Extract the (X, Y) coordinate from the center of the cell holding the provided text.  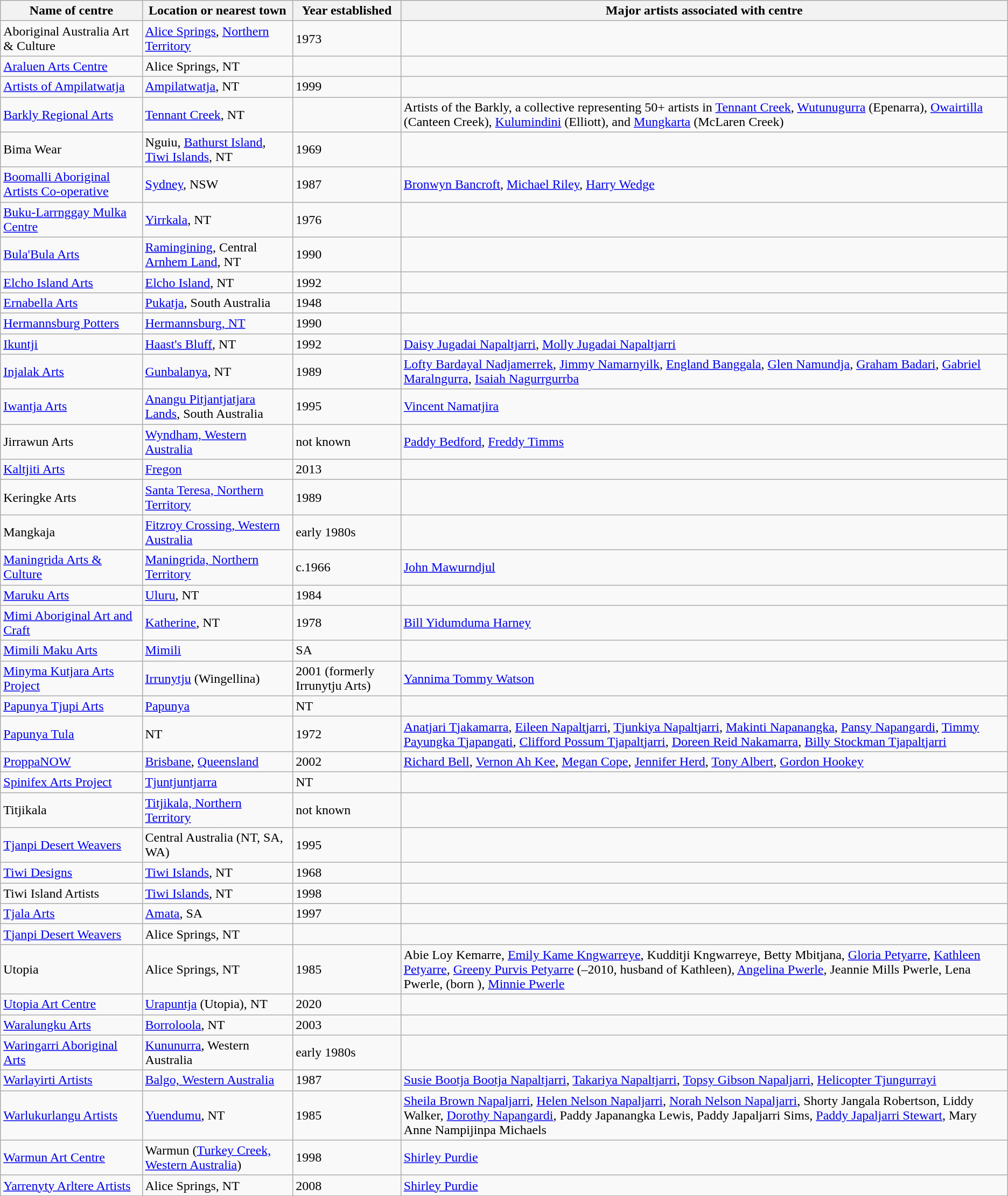
1972 (347, 733)
Yirrkala, NT (218, 220)
Katherine, NT (218, 623)
Alice Springs, Northern Territory (218, 39)
Papunya Tjupi Arts (71, 706)
Yuendumu, NT (218, 1115)
Tiwi Designs (71, 873)
Bula'Bula Arts (71, 254)
Utopia Art Centre (71, 1004)
Titjikala (71, 810)
Warmun Art Centre (71, 1158)
Injalak Arts (71, 372)
Year established (347, 11)
Borroloola, NT (218, 1025)
Fitzroy Crossing, Western Australia (218, 532)
Pukatja, South Australia (218, 303)
Uluru, NT (218, 595)
Balgo, Western Australia (218, 1080)
Ramingining, Central Arnhem Land, NT (218, 254)
Anangu Pitjantjatjara Lands, South Australia (218, 407)
c.1966 (347, 568)
John Mawurndjul (704, 568)
Maningrida, Northern Territory (218, 568)
Richard Bell, Vernon Ah Kee, Megan Cope, Jennifer Herd, Tony Albert, Gordon Hookey (704, 761)
2002 (347, 761)
1969 (347, 150)
Wyndham, Western Australia (218, 442)
Maningrida Arts & Culture (71, 568)
Bima Wear (71, 150)
Brisbane, Queensland (218, 761)
Hermannsburg, NT (218, 323)
Yarrenyty Arltere Artists (71, 1185)
Waringarri Aboriginal Arts (71, 1052)
Tjuntjuntjarra (218, 782)
Hermannsburg Potters (71, 323)
Ikuntji (71, 344)
1976 (347, 220)
Papunya (218, 706)
Haast's Bluff, NT (218, 344)
Elcho Island Arts (71, 282)
2020 (347, 1004)
Name of centre (71, 11)
Bill Yidumduma Harney (704, 623)
Tiwi Island Artists (71, 893)
Tjala Arts (71, 914)
2013 (347, 470)
Central Australia (NT, SA, WA) (218, 845)
Keringke Arts (71, 498)
Yannima Tommy Watson (704, 679)
Buku-Larrnggay Mulka Centre (71, 220)
Urapuntja (Utopia), NT (218, 1004)
Kaltjiti Arts (71, 470)
Paddy Bedford, Freddy Timms (704, 442)
Mangkaja (71, 532)
Mimili Maku Arts (71, 651)
2008 (347, 1185)
Iwantja Arts (71, 407)
Sydney, NSW (218, 184)
Mimili (218, 651)
Nguiu, Bathurst Island, Tiwi Islands, NT (218, 150)
Jirrawun Arts (71, 442)
Boomalli Aboriginal Artists Co-operative (71, 184)
Warmun (Turkey Creek, Western Australia) (218, 1158)
1999 (347, 87)
Aboriginal Australia Art & Culture (71, 39)
2001 (formerly Irrunytju Arts) (347, 679)
Spinifex Arts Project (71, 782)
Santa Teresa, Northern Territory (218, 498)
Irrunytju (Wingellina) (218, 679)
2003 (347, 1025)
Utopia (71, 969)
Fregon (218, 470)
Vincent Namatjira (704, 407)
ProppaNOW (71, 761)
Minyma Kutjara Arts Project (71, 679)
Ernabella Arts (71, 303)
Titjikala, Northern Territory (218, 810)
Warlayirti Artists (71, 1080)
Elcho Island, NT (218, 282)
Daisy Jugadai Napaltjarri, Molly Jugadai Napaltjarri (704, 344)
Papunya Tula (71, 733)
Susie Bootja Bootja Napaltjarri, Takariya Napaltjarri, Topsy Gibson Napaljarri, Helicopter Tjungurrayi (704, 1080)
Bronwyn Bancroft, Michael Riley, Harry Wedge (704, 184)
Major artists associated with centre (704, 11)
Location or nearest town (218, 11)
Amata, SA (218, 914)
1973 (347, 39)
1997 (347, 914)
Barkly Regional Arts (71, 114)
Tennant Creek, NT (218, 114)
Warlukurlangu Artists (71, 1115)
1978 (347, 623)
Waralungku Arts (71, 1025)
SA (347, 651)
Ampilatwatja, NT (218, 87)
Araluen Arts Centre (71, 66)
Mimi Aboriginal Art and Craft (71, 623)
Artists of Ampilatwatja (71, 87)
1948 (347, 303)
Lofty Bardayal Nadjamerrek, Jimmy Namarnyilk, England Banggala, Glen Namundja, Graham Badari, Gabriel Maralngurra, Isaiah Nagurrgurrba (704, 372)
Kununurra, Western Australia (218, 1052)
1968 (347, 873)
Maruku Arts (71, 595)
1984 (347, 595)
Gunbalanya, NT (218, 372)
